Detect which cell encompasses the target text, then output its (x, y) center coordinate. 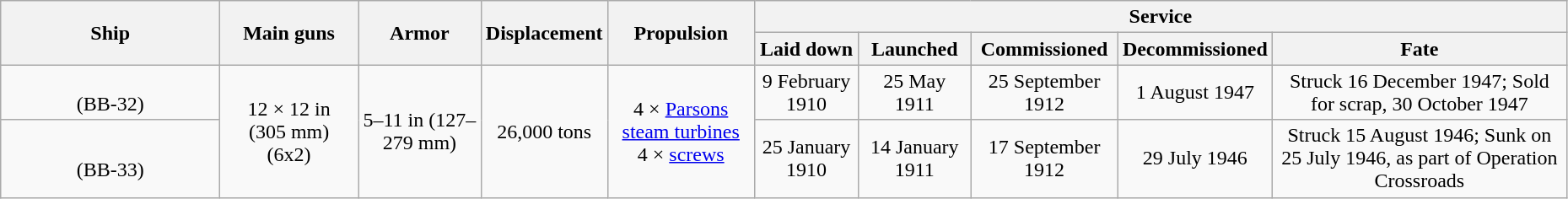
25 May 1911 (914, 93)
(BB-32) (110, 93)
Displacement (544, 33)
9 February 1910 (806, 93)
Launched (914, 49)
29 July 1946 (1194, 159)
Armor (419, 33)
Fate (1419, 49)
(BB-33) (110, 159)
1 August 1947 (1194, 93)
17 September 1912 (1044, 159)
Ship (110, 33)
26,000 tons (544, 132)
14 January 1911 (914, 159)
Service (1161, 17)
Propulsion (681, 33)
Laid down (806, 49)
25 September 1912 (1044, 93)
5–11 in (127–279 mm) (419, 132)
Decommissioned (1194, 49)
Commissioned (1044, 49)
Struck 15 August 1946; Sunk on 25 July 1946, as part of Operation Crossroads (1419, 159)
12 × 12 in (305 mm) (6x2) (289, 132)
4 × Parsons steam turbines4 × screws (681, 132)
Struck 16 December 1947; Sold for scrap, 30 October 1947 (1419, 93)
25 January 1910 (806, 159)
Main guns (289, 33)
